Find where the given text appears and provide that cell's center as (x, y) coordinate. 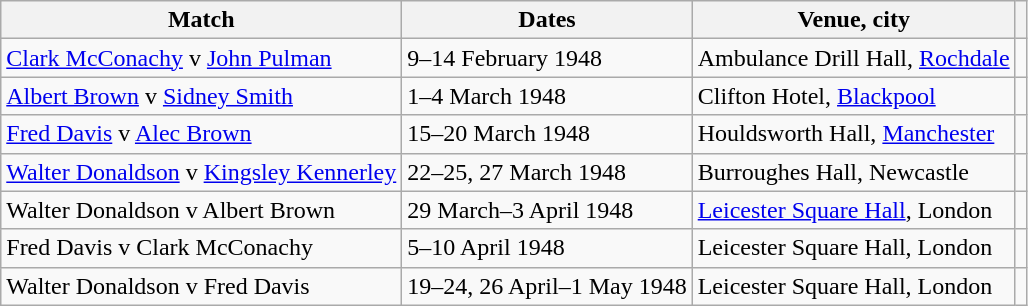
1–4 March 1948 (547, 96)
Walter Donaldson v Fred Davis (202, 286)
Clark McConachy v John Pulman (202, 58)
Walter Donaldson v Albert Brown (202, 210)
Ambulance Drill Hall, Rochdale (854, 58)
Albert Brown v Sidney Smith (202, 96)
Fred Davis v Alec Brown (202, 134)
Venue, city (854, 20)
29 March–3 April 1948 (547, 210)
Houldsworth Hall, Manchester (854, 134)
5–10 April 1948 (547, 248)
Burroughes Hall, Newcastle (854, 172)
19–24, 26 April–1 May 1948 (547, 286)
Dates (547, 20)
9–14 February 1948 (547, 58)
Match (202, 20)
Walter Donaldson v Kingsley Kennerley (202, 172)
Fred Davis v Clark McConachy (202, 248)
Clifton Hotel, Blackpool (854, 96)
22–25, 27 March 1948 (547, 172)
15–20 March 1948 (547, 134)
